Return the (X, Y) coordinate for the center point of the cell that contains the specified text.  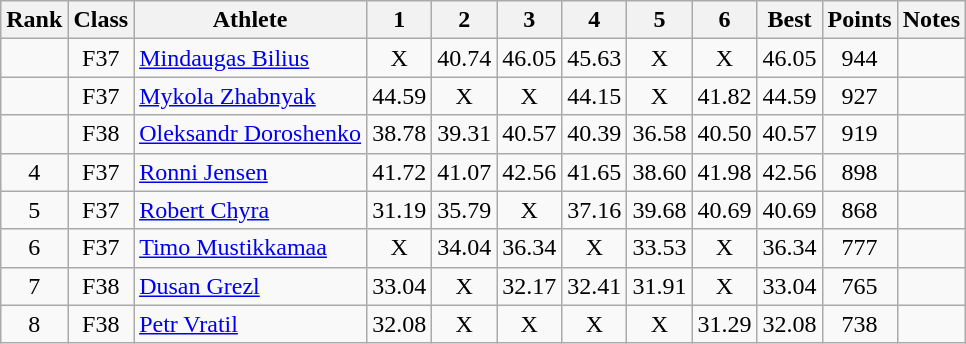
38.78 (400, 134)
Best (790, 20)
41.07 (464, 172)
32.17 (530, 286)
Ronni Jensen (250, 172)
34.04 (464, 248)
765 (860, 286)
738 (860, 324)
45.63 (594, 58)
927 (860, 96)
32.41 (594, 286)
898 (860, 172)
Dusan Grezl (250, 286)
44.15 (594, 96)
38.60 (660, 172)
Class (101, 20)
2 (464, 20)
Athlete (250, 20)
31.91 (660, 286)
33.53 (660, 248)
41.98 (724, 172)
3 (530, 20)
40.50 (724, 134)
Robert Chyra (250, 210)
Oleksandr Doroshenko (250, 134)
8 (34, 324)
41.65 (594, 172)
41.82 (724, 96)
777 (860, 248)
919 (860, 134)
40.74 (464, 58)
Mykola Zhabnyak (250, 96)
Points (860, 20)
Rank (34, 20)
31.19 (400, 210)
Notes (931, 20)
35.79 (464, 210)
40.39 (594, 134)
36.58 (660, 134)
Timo Mustikkamaa (250, 248)
41.72 (400, 172)
31.29 (724, 324)
39.68 (660, 210)
1 (400, 20)
Mindaugas Bilius (250, 58)
944 (860, 58)
7 (34, 286)
868 (860, 210)
Petr Vratil (250, 324)
39.31 (464, 134)
37.16 (594, 210)
